Return (x, y) of the center of cell containing provided text 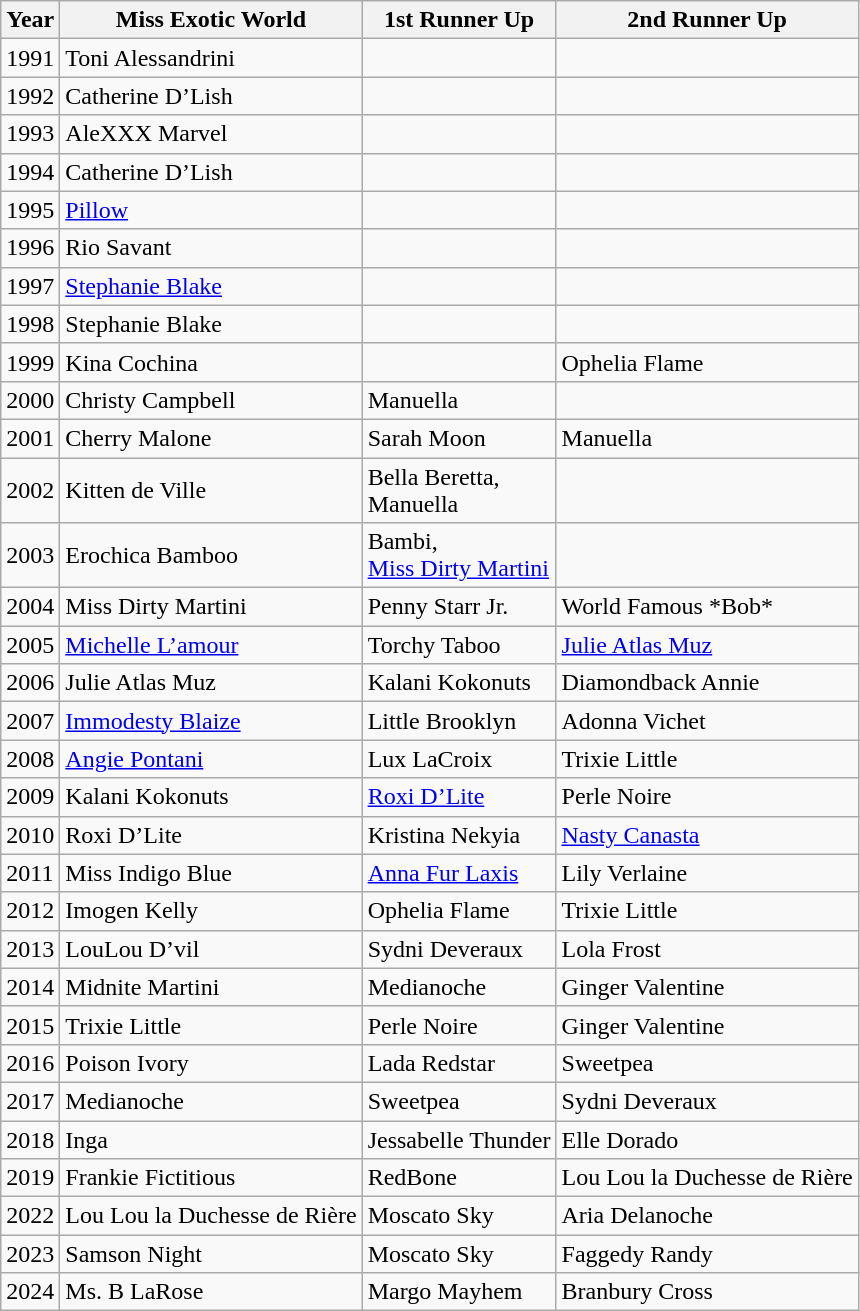
2013 (30, 949)
2016 (30, 1063)
2017 (30, 1101)
1991 (30, 58)
Cherry Malone (211, 438)
1998 (30, 324)
2023 (30, 1254)
Aria Delanoche (707, 1216)
2005 (30, 645)
2015 (30, 1025)
1992 (30, 96)
Nasty Canasta (707, 835)
Lux LaCroix (459, 759)
1994 (30, 172)
AleXXX Marvel (211, 134)
2003 (30, 556)
2nd Runner Up (707, 20)
Faggedy Randy (707, 1254)
2006 (30, 683)
Midnite Martini (211, 987)
Michelle L’amour (211, 645)
1993 (30, 134)
1996 (30, 248)
Pillow (211, 210)
Imogen Kelly (211, 911)
Miss Dirty Martini (211, 607)
Immodesty Blaize (211, 721)
2012 (30, 911)
2011 (30, 873)
Sarah Moon (459, 438)
2018 (30, 1139)
Anna Fur Laxis (459, 873)
2000 (30, 400)
2014 (30, 987)
Poison Ivory (211, 1063)
Jessabelle Thunder (459, 1139)
2022 (30, 1216)
LouLou D’vil (211, 949)
Lily Verlaine (707, 873)
Diamondback Annie (707, 683)
Penny Starr Jr. (459, 607)
Kina Cochina (211, 362)
1st Runner Up (459, 20)
2002 (30, 490)
2019 (30, 1178)
Frankie Fictitious (211, 1178)
Lola Frost (707, 949)
2009 (30, 797)
Christy Campbell (211, 400)
Inga (211, 1139)
Little Brooklyn (459, 721)
Ms. B LaRose (211, 1292)
Toni Alessandrini (211, 58)
Erochica Bamboo (211, 556)
Rio Savant (211, 248)
Kitten de Ville (211, 490)
1997 (30, 286)
Kristina Nekyia (459, 835)
Miss Exotic World (211, 20)
Elle Dorado (707, 1139)
Bella Beretta,Manuella (459, 490)
Samson Night (211, 1254)
2008 (30, 759)
Bambi,Miss Dirty Martini (459, 556)
2001 (30, 438)
1999 (30, 362)
2010 (30, 835)
2007 (30, 721)
Adonna Vichet (707, 721)
Margo Mayhem (459, 1292)
2004 (30, 607)
Lada Redstar (459, 1063)
World Famous *Bob* (707, 607)
Year (30, 20)
Miss Indigo Blue (211, 873)
1995 (30, 210)
2024 (30, 1292)
Torchy Taboo (459, 645)
Branbury Cross (707, 1292)
Angie Pontani (211, 759)
RedBone (459, 1178)
